Extract the [X, Y] coordinate from the center of the cell holding the provided text.  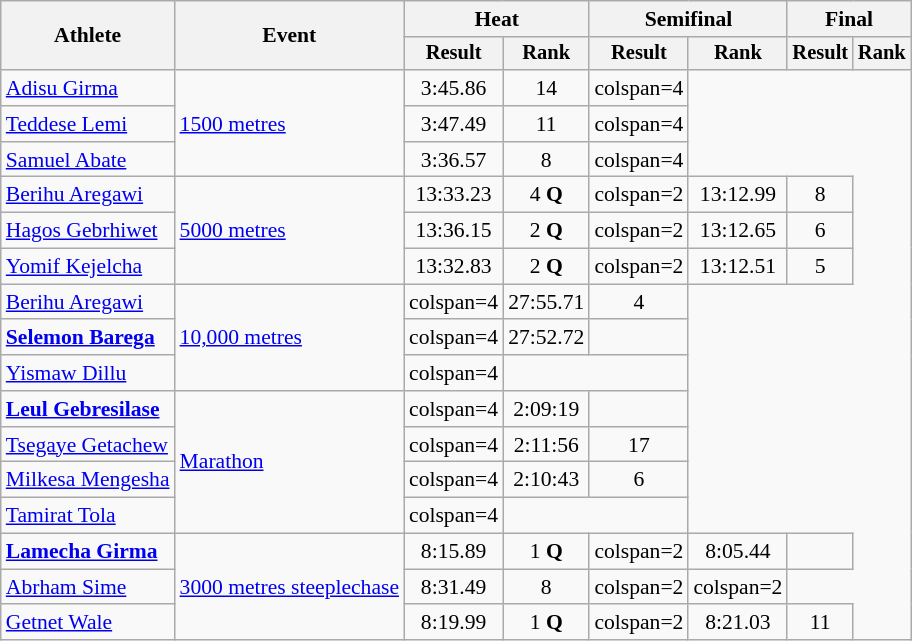
Tamirat Tola [88, 516]
3:36.57 [454, 160]
Samuel Abate [88, 160]
17 [638, 445]
3000 metres steeplechase [290, 588]
13:33.23 [454, 195]
27:55.71 [546, 302]
3:47.49 [454, 124]
Event [290, 36]
13:32.83 [454, 267]
4 Q [546, 195]
Yomif Kejelcha [88, 267]
Athlete [88, 36]
5 [820, 267]
Marathon [290, 462]
Leul Gebresilase [88, 409]
13:12.51 [738, 267]
Getnet Wale [88, 623]
13:12.65 [738, 231]
3:45.86 [454, 88]
Selemon Barega [88, 338]
Tsegaye Getachew [88, 445]
Heat [496, 19]
8:15.89 [454, 552]
8:19.99 [454, 623]
Hagos Gebrhiwet [88, 231]
2:10:43 [546, 480]
8:21.03 [738, 623]
Milkesa Mengesha [88, 480]
Abrham Sime [88, 587]
8:05.44 [738, 552]
Teddese Lemi [88, 124]
5000 metres [290, 230]
4 [638, 302]
Yismaw Dillu [88, 373]
13:36.15 [454, 231]
8:31.49 [454, 587]
14 [546, 88]
10,000 metres [290, 338]
2:11:56 [546, 445]
2:09:19 [546, 409]
Semifinal [688, 19]
13:12.99 [738, 195]
Final [848, 19]
Adisu Girma [88, 88]
1500 metres [290, 124]
Lamecha Girma [88, 552]
27:52.72 [546, 338]
